Determine the (x, y) coordinate at the center of the cell enclosing the given text.  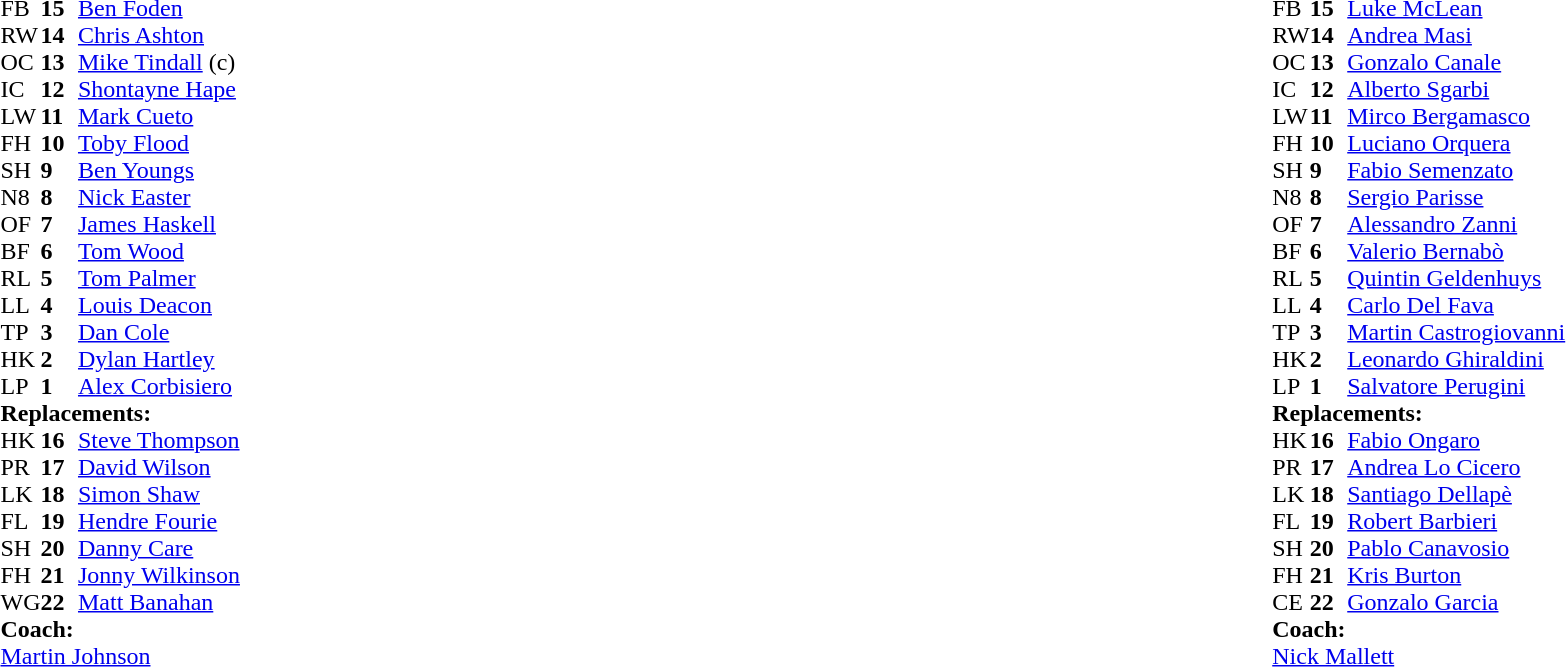
Nick Easter (159, 198)
Toby Flood (159, 144)
Quintin Geldenhuys (1456, 278)
Alex Corbisiero (159, 386)
Carlo Del Fava (1456, 306)
Shontayne Hape (159, 90)
Louis Deacon (159, 306)
Leonardo Ghiraldini (1456, 360)
Luciano Orquera (1456, 144)
Matt Banahan (159, 602)
CE (1291, 602)
Mike Tindall (c) (159, 62)
WG (20, 602)
Alessandro Zanni (1456, 224)
Fabio Ongaro (1456, 440)
Dan Cole (159, 332)
James Haskell (159, 224)
Pablo Canavosio (1456, 548)
Simon Shaw (159, 494)
Steve Thompson (159, 440)
Fabio Semenzato (1456, 170)
Gonzalo Garcia (1456, 602)
Chris Ashton (159, 36)
Mirco Bergamasco (1456, 116)
Ben Youngs (159, 170)
Andrea Masi (1456, 36)
Danny Care (159, 548)
Robert Barbieri (1456, 522)
Tom Palmer (159, 278)
Martin Castrogiovanni (1456, 332)
Hendre Fourie (159, 522)
Sergio Parisse (1456, 198)
Salvatore Perugini (1456, 386)
Dylan Hartley (159, 360)
Andrea Lo Cicero (1456, 468)
Jonny Wilkinson (159, 576)
Tom Wood (159, 252)
Mark Cueto (159, 116)
Santiago Dellapè (1456, 494)
Gonzalo Canale (1456, 62)
David Wilson (159, 468)
Valerio Bernabò (1456, 252)
Kris Burton (1456, 576)
Alberto Sgarbi (1456, 90)
